Determine the (x, y) coordinate at the center of the cell enclosing the given text.  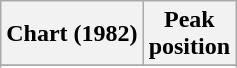
Chart (1982) (72, 34)
Peakposition (189, 34)
